Search for the cell housing the specified text and yield its [X, Y] center coordinate. 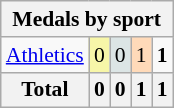
Athletics [45, 55]
Medals by sport [87, 19]
Total [45, 90]
